Locate the cell with the specified text and output its (x, y) center coordinate. 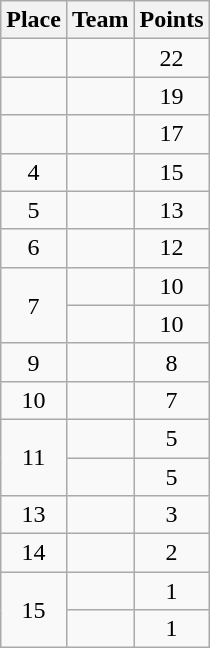
Points (172, 20)
8 (172, 362)
Team (100, 20)
14 (34, 553)
19 (172, 96)
2 (172, 553)
6 (34, 248)
17 (172, 134)
12 (172, 248)
11 (34, 457)
22 (172, 58)
3 (172, 515)
9 (34, 362)
Place (34, 20)
4 (34, 172)
